For the text-containing cell, return its midpoint in (X, Y) coordinate format. 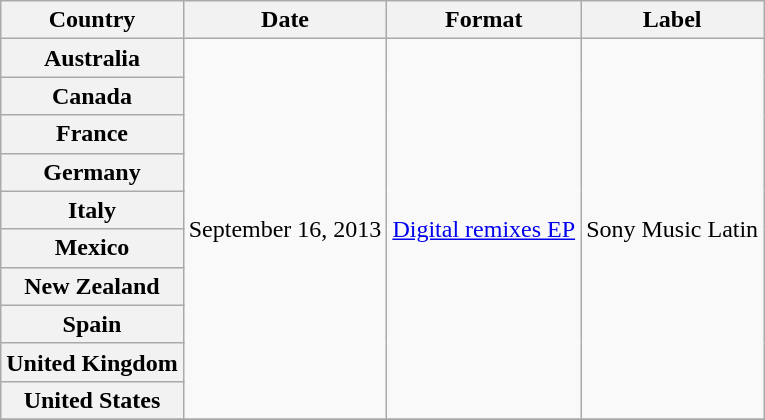
Format (484, 20)
Sony Music Latin (672, 230)
Digital remixes EP (484, 230)
Australia (92, 58)
Italy (92, 210)
Date (285, 20)
United States (92, 400)
Mexico (92, 248)
Canada (92, 96)
France (92, 134)
United Kingdom (92, 362)
New Zealand (92, 286)
Germany (92, 172)
Label (672, 20)
Country (92, 20)
Spain (92, 324)
September 16, 2013 (285, 230)
